Detect which cell encompasses the target text, then output its [X, Y] center coordinate. 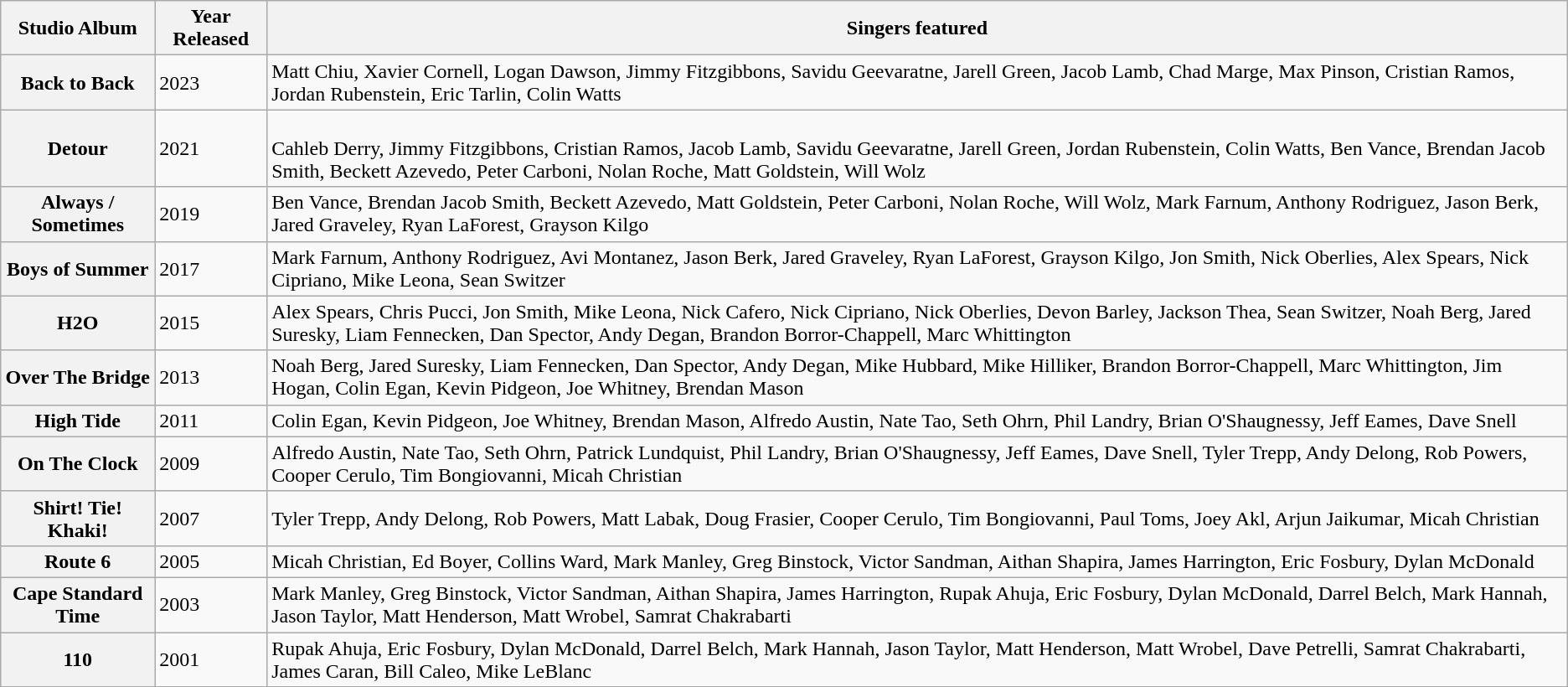
Year Released [211, 28]
2005 [211, 561]
2007 [211, 518]
2015 [211, 323]
Always / Sometimes [78, 214]
2009 [211, 464]
2011 [211, 421]
Detour [78, 148]
Cape Standard Time [78, 605]
H2O [78, 323]
High Tide [78, 421]
2021 [211, 148]
Back to Back [78, 82]
Boys of Summer [78, 268]
2019 [211, 214]
Shirt! Tie! Khaki! [78, 518]
2017 [211, 268]
Singers featured [918, 28]
2003 [211, 605]
Over The Bridge [78, 377]
Colin Egan, Kevin Pidgeon, Joe Whitney, Brendan Mason, Alfredo Austin, Nate Tao, Seth Ohrn, Phil Landry, Brian O'Shaugnessy, Jeff Eames, Dave Snell [918, 421]
Micah Christian, Ed Boyer, Collins Ward, Mark Manley, Greg Binstock, Victor Sandman, Aithan Shapira, James Harrington, Eric Fosbury, Dylan McDonald [918, 561]
110 [78, 659]
On The Clock [78, 464]
Tyler Trepp, Andy Delong, Rob Powers, Matt Labak, Doug Frasier, Cooper Cerulo, Tim Bongiovanni, Paul Toms, Joey Akl, Arjun Jaikumar, Micah Christian [918, 518]
2023 [211, 82]
2001 [211, 659]
Studio Album [78, 28]
Route 6 [78, 561]
2013 [211, 377]
